Capture the cell that displays the provided text and extract its [x, y] central coordinate. 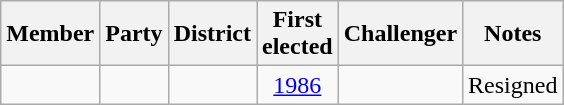
Party [134, 34]
Notes [513, 34]
Resigned [513, 85]
1986 [297, 85]
Firstelected [297, 34]
District [212, 34]
Member [50, 34]
Challenger [400, 34]
